Identify which cell holds the provided text, then report its (x, y) central coordinate. 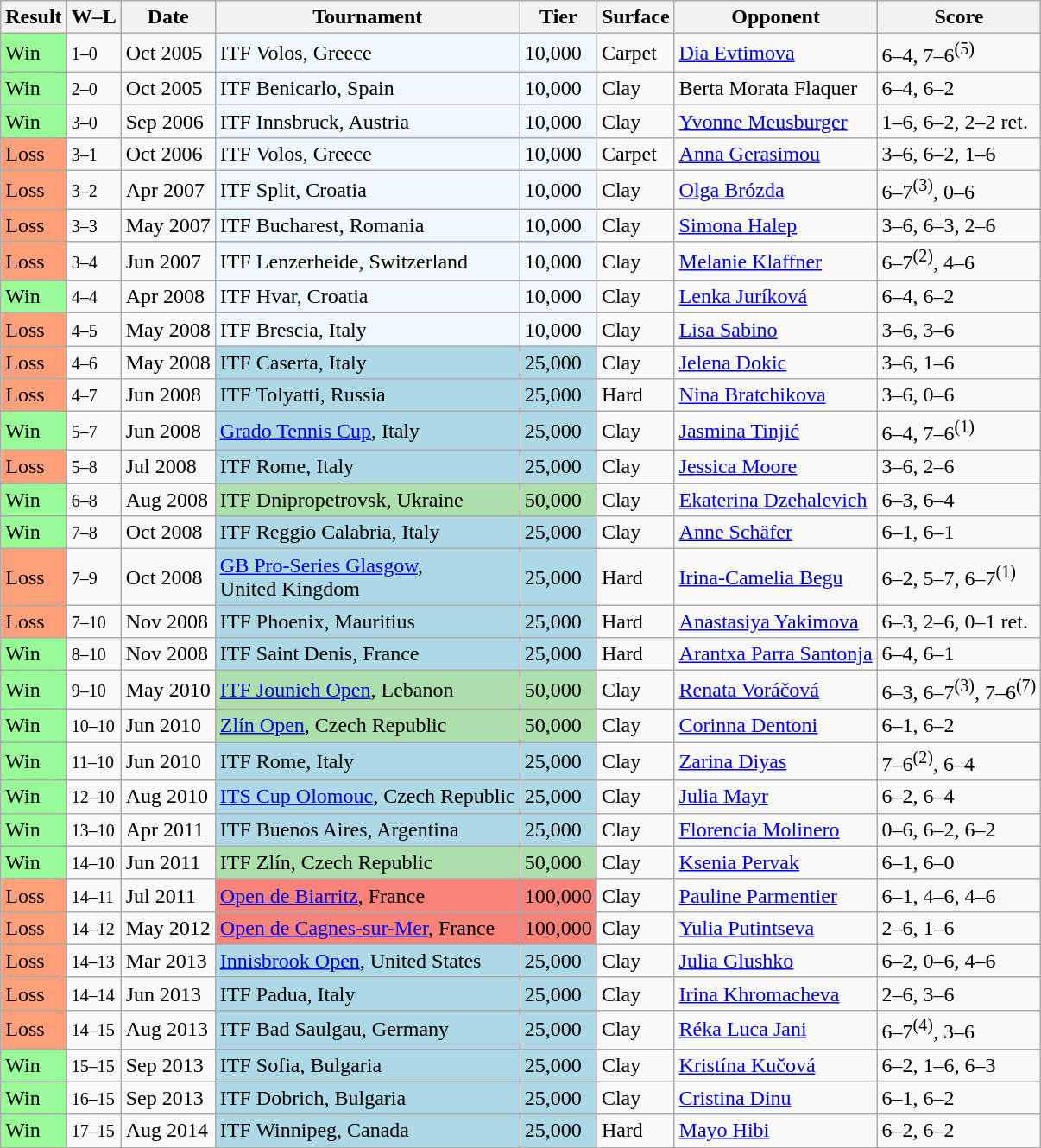
ITF Dnipropetrovsk, Ukraine (368, 500)
Irina-Camelia Begu (775, 577)
Surface (635, 17)
3–1 (93, 154)
ITF Saint Denis, France (368, 654)
Kristína Kučová (775, 1065)
6–8 (93, 500)
7–9 (93, 577)
9–10 (93, 691)
Aug 2014 (167, 1131)
ITF Padua, Italy (368, 993)
Renata Voráčová (775, 691)
ITF Dobrich, Bulgaria (368, 1098)
6–4, 6–1 (959, 654)
Date (167, 17)
4–7 (93, 395)
4–4 (93, 297)
3–4 (93, 261)
W–L (93, 17)
ITF Buenos Aires, Argentina (368, 829)
Florencia Molinero (775, 829)
ITF Hvar, Croatia (368, 297)
Jelena Dokic (775, 363)
2–6, 3–6 (959, 993)
Zarina Diyas (775, 761)
14–10 (93, 862)
ITF Winnipeg, Canada (368, 1131)
Jun 2007 (167, 261)
3–3 (93, 225)
ITF Tolyatti, Russia (368, 395)
12–10 (93, 797)
ITF Phoenix, Mauritius (368, 621)
4–6 (93, 363)
3–6, 6–2, 1–6 (959, 154)
May 2007 (167, 225)
3–0 (93, 121)
Irina Khromacheva (775, 993)
ITF Jounieh Open, Lebanon (368, 691)
14–14 (93, 993)
3–6, 2–6 (959, 467)
3–6, 3–6 (959, 330)
6–7(2), 4–6 (959, 261)
5–8 (93, 467)
3–6, 6–3, 2–6 (959, 225)
6–3, 6–4 (959, 500)
Pauline Parmentier (775, 895)
0–6, 6–2, 6–2 (959, 829)
Simona Halep (775, 225)
3–6, 1–6 (959, 363)
3–2 (93, 190)
Corinna Dentoni (775, 725)
6–3, 6–7(3), 7–6(7) (959, 691)
Open de Cagnes-sur-Mer, France (368, 928)
6–2, 6–4 (959, 797)
Julia Mayr (775, 797)
14–13 (93, 961)
6–4, 7–6(1) (959, 432)
Jessica Moore (775, 467)
Anna Gerasimou (775, 154)
ITF Caserta, Italy (368, 363)
6–2, 6–2 (959, 1131)
Jul 2011 (167, 895)
ITF Split, Croatia (368, 190)
Jasmina Tinjić (775, 432)
May 2012 (167, 928)
4–5 (93, 330)
2–6, 1–6 (959, 928)
5–7 (93, 432)
Julia Glushko (775, 961)
Score (959, 17)
Ekaterina Dzehalevich (775, 500)
1–6, 6–2, 2–2 ret. (959, 121)
Ksenia Pervak (775, 862)
Oct 2006 (167, 154)
Jul 2008 (167, 467)
Sep 2006 (167, 121)
14–15 (93, 1031)
13–10 (93, 829)
7–6(2), 6–4 (959, 761)
Cristina Dinu (775, 1098)
6–2, 5–7, 6–7(1) (959, 577)
Melanie Klaffner (775, 261)
Apr 2007 (167, 190)
Zlín Open, Czech Republic (368, 725)
14–12 (93, 928)
Apr 2008 (167, 297)
Apr 2011 (167, 829)
6–4, 7–6(5) (959, 54)
ITF Bucharest, Romania (368, 225)
Dia Evtimova (775, 54)
Aug 2013 (167, 1031)
Lenka Juríková (775, 297)
ITF Brescia, Italy (368, 330)
Anastasiya Yakimova (775, 621)
Aug 2008 (167, 500)
2–0 (93, 88)
Anne Schäfer (775, 533)
Arantxa Parra Santonja (775, 654)
Lisa Sabino (775, 330)
ITF Zlín, Сzech Republic (368, 862)
17–15 (93, 1131)
6–2, 1–6, 6–3 (959, 1065)
ITF Sofia, Bulgaria (368, 1065)
11–10 (93, 761)
Opponent (775, 17)
6–1, 6–0 (959, 862)
1–0 (93, 54)
15–15 (93, 1065)
3–6, 0–6 (959, 395)
6–1, 6–1 (959, 533)
6–1, 4–6, 4–6 (959, 895)
Berta Morata Flaquer (775, 88)
Result (34, 17)
Yulia Putintseva (775, 928)
ITF Reggio Calabria, Italy (368, 533)
ITF Lenzerheide, Switzerland (368, 261)
ITF Bad Saulgau, Germany (368, 1031)
Yvonne Meusburger (775, 121)
Aug 2010 (167, 797)
16–15 (93, 1098)
May 2010 (167, 691)
6–7(4), 3–6 (959, 1031)
Nina Bratchikova (775, 395)
Jun 2013 (167, 993)
7–8 (93, 533)
GB Pro-Series Glasgow, United Kingdom (368, 577)
Grado Tennis Cup, Italy (368, 432)
8–10 (93, 654)
ITS Cup Olomouc, Czech Republic (368, 797)
6–7(3), 0–6 (959, 190)
Innisbrook Open, United States (368, 961)
ITF Benicarlo, Spain (368, 88)
6–2, 0–6, 4–6 (959, 961)
6–3, 2–6, 0–1 ret. (959, 621)
Jun 2011 (167, 862)
Tournament (368, 17)
Mar 2013 (167, 961)
7–10 (93, 621)
10–10 (93, 725)
Open de Biarritz, France (368, 895)
Olga Brózda (775, 190)
Réka Luca Jani (775, 1031)
14–11 (93, 895)
Tier (558, 17)
ITF Innsbruck, Austria (368, 121)
Mayo Hibi (775, 1131)
